From the cell containing the given text, extract its center point as (X, Y) coordinate. 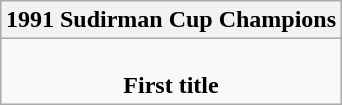
1991 Sudirman Cup Champions (170, 20)
First title (170, 72)
